Pinpoint the cell where the given text exists, returning its (x, y) midpoint coordinate. 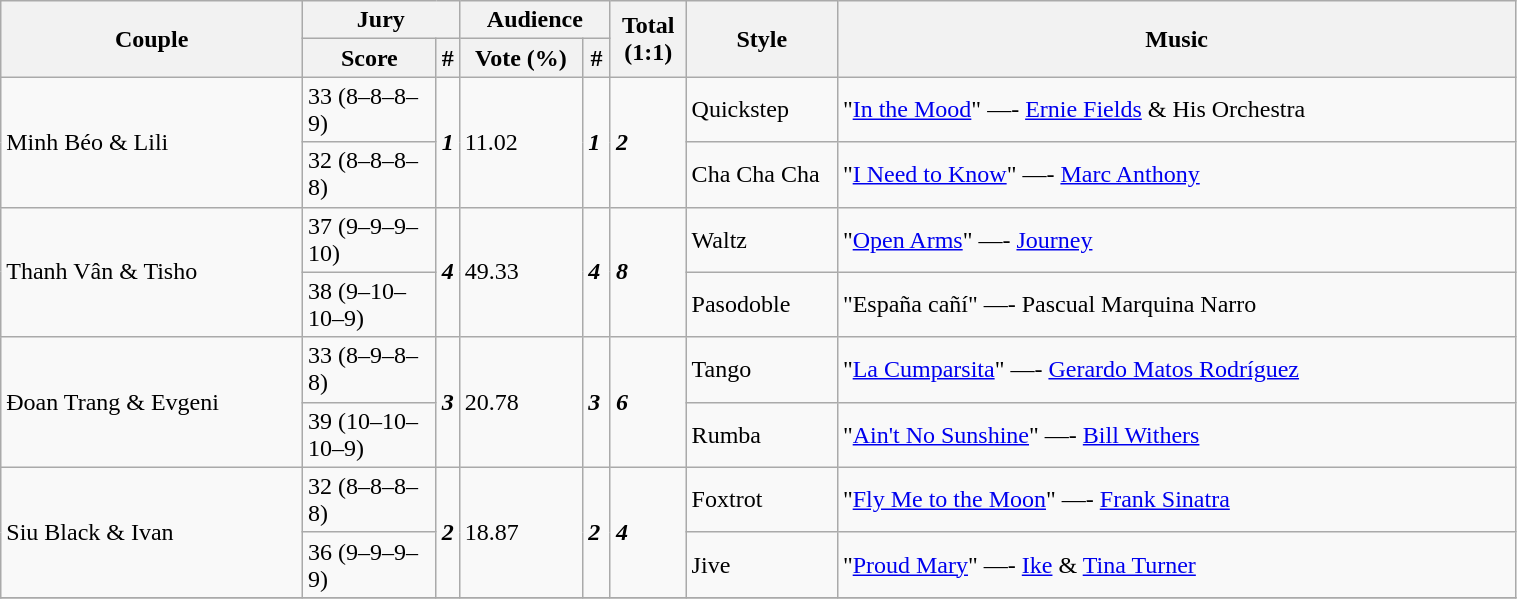
"La Cumparsita" —- Gerardo Matos Rodríguez (1176, 370)
Jury (380, 20)
"I Need to Know" —- Marc Anthony (1176, 174)
39 (10–10–10–9) (369, 434)
Total (1:1) (648, 39)
"Proud Mary" —- Ike & Tina Turner (1176, 564)
"Fly Me to the Moon" —- Frank Sinatra (1176, 500)
18.87 (520, 532)
"Ain't No Sunshine" —- Bill Withers (1176, 434)
Score (369, 58)
38 (9–10–10–9) (369, 304)
Waltz (762, 240)
"España cañí" —- Pascual Marquina Narro (1176, 304)
"In the Mood" —- Ernie Fields & His Orchestra (1176, 110)
Minh Béo & Lili (152, 142)
20.78 (520, 402)
11.02 (520, 142)
Foxtrot (762, 500)
36 (9–9–9–9) (369, 564)
Quickstep (762, 110)
"Open Arms" —- Journey (1176, 240)
Vote (%) (520, 58)
Đoan Trang & Evgeni (152, 402)
33 (8–8–8–9) (369, 110)
Pasodoble (762, 304)
Couple (152, 39)
37 (9–9–9–10) (369, 240)
Rumba (762, 434)
6 (648, 402)
Style (762, 39)
Thanh Vân & Tisho (152, 272)
Audience (534, 20)
33 (8–9–8–8) (369, 370)
Music (1176, 39)
8 (648, 272)
49.33 (520, 272)
Cha Cha Cha (762, 174)
Tango (762, 370)
Siu Black & Ivan (152, 532)
Jive (762, 564)
